Locate the cell with the specified text and output its (X, Y) center coordinate. 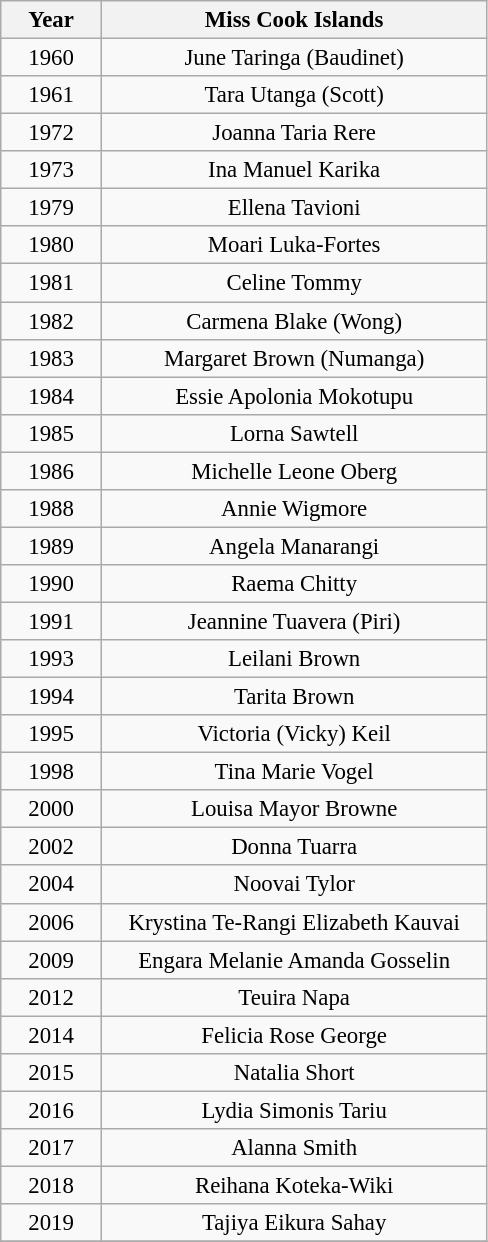
Carmena Blake (Wong) (294, 321)
1985 (52, 433)
1998 (52, 772)
Donna Tuarra (294, 847)
Miss Cook Islands (294, 20)
Angela Manarangi (294, 546)
1993 (52, 659)
1994 (52, 697)
1960 (52, 58)
Alanna Smith (294, 1148)
Lydia Simonis Tariu (294, 1110)
1981 (52, 283)
Felicia Rose George (294, 1035)
Joanna Taria Rere (294, 133)
Teuira Napa (294, 997)
1980 (52, 245)
2000 (52, 809)
1979 (52, 208)
2016 (52, 1110)
Engara Melanie Amanda Gosselin (294, 960)
Tarita Brown (294, 697)
Noovai Tylor (294, 885)
2017 (52, 1148)
Year (52, 20)
Jeannine Tuavera (Piri) (294, 621)
Raema Chitty (294, 584)
1961 (52, 95)
1989 (52, 546)
Tajiya Eikura Sahay (294, 1223)
1972 (52, 133)
1973 (52, 170)
Victoria (Vicky) Keil (294, 734)
2018 (52, 1185)
1982 (52, 321)
2019 (52, 1223)
Essie Apolonia Mokotupu (294, 396)
2004 (52, 885)
Margaret Brown (Numanga) (294, 358)
2015 (52, 1073)
Leilani Brown (294, 659)
Ina Manuel Karika (294, 170)
1995 (52, 734)
1986 (52, 471)
1984 (52, 396)
Moari Luka-Fortes (294, 245)
Lorna Sawtell (294, 433)
Celine Tommy (294, 283)
Michelle Leone Oberg (294, 471)
1988 (52, 509)
Krystina Te-Rangi Elizabeth Kauvai (294, 922)
2002 (52, 847)
Natalia Short (294, 1073)
Tara Utanga (Scott) (294, 95)
Tina Marie Vogel (294, 772)
2012 (52, 997)
Louisa Mayor Browne (294, 809)
Annie Wigmore (294, 509)
2006 (52, 922)
Ellena Tavioni (294, 208)
Reihana Koteka-Wiki (294, 1185)
2009 (52, 960)
1991 (52, 621)
1983 (52, 358)
1990 (52, 584)
June Taringa (Baudinet) (294, 58)
2014 (52, 1035)
